Return the (X, Y) coordinate for the center point of the cell that contains the specified text.  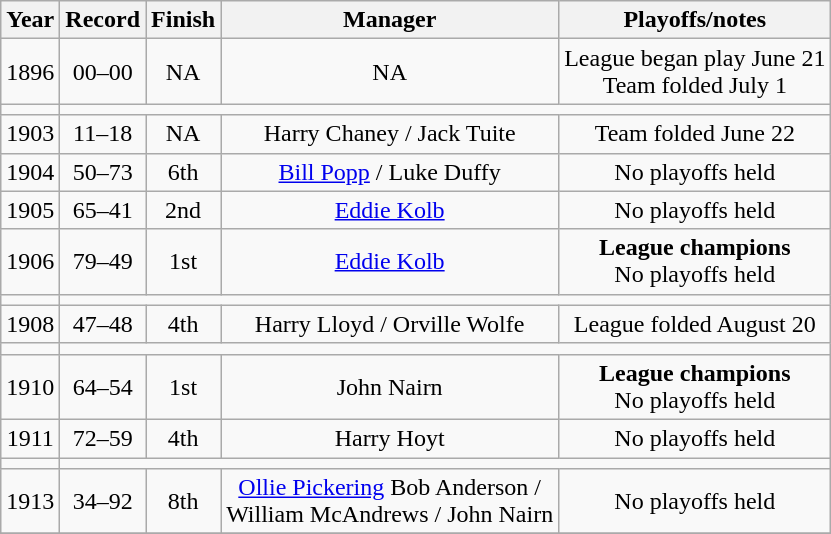
47–48 (103, 324)
79–49 (103, 262)
00–00 (103, 72)
League began play June 21Team folded July 1 (695, 72)
1911 (30, 438)
Year (30, 20)
72–59 (103, 438)
1903 (30, 134)
1896 (30, 72)
League folded August 20 (695, 324)
2nd (184, 210)
Bill Popp / Luke Duffy (390, 172)
Harry Hoyt (390, 438)
Manager (390, 20)
Finish (184, 20)
1905 (30, 210)
1913 (30, 502)
Harry Chaney / Jack Tuite (390, 134)
John Nairn (390, 386)
11–18 (103, 134)
1904 (30, 172)
65–41 (103, 210)
34–92 (103, 502)
Team folded June 22 (695, 134)
6th (184, 172)
8th (184, 502)
1908 (30, 324)
50–73 (103, 172)
Harry Lloyd / Orville Wolfe (390, 324)
1906 (30, 262)
Record (103, 20)
Playoffs/notes (695, 20)
64–54 (103, 386)
Ollie Pickering Bob Anderson / William McAndrews / John Nairn (390, 502)
1910 (30, 386)
